Identify which cell holds the provided text, then report its [X, Y] central coordinate. 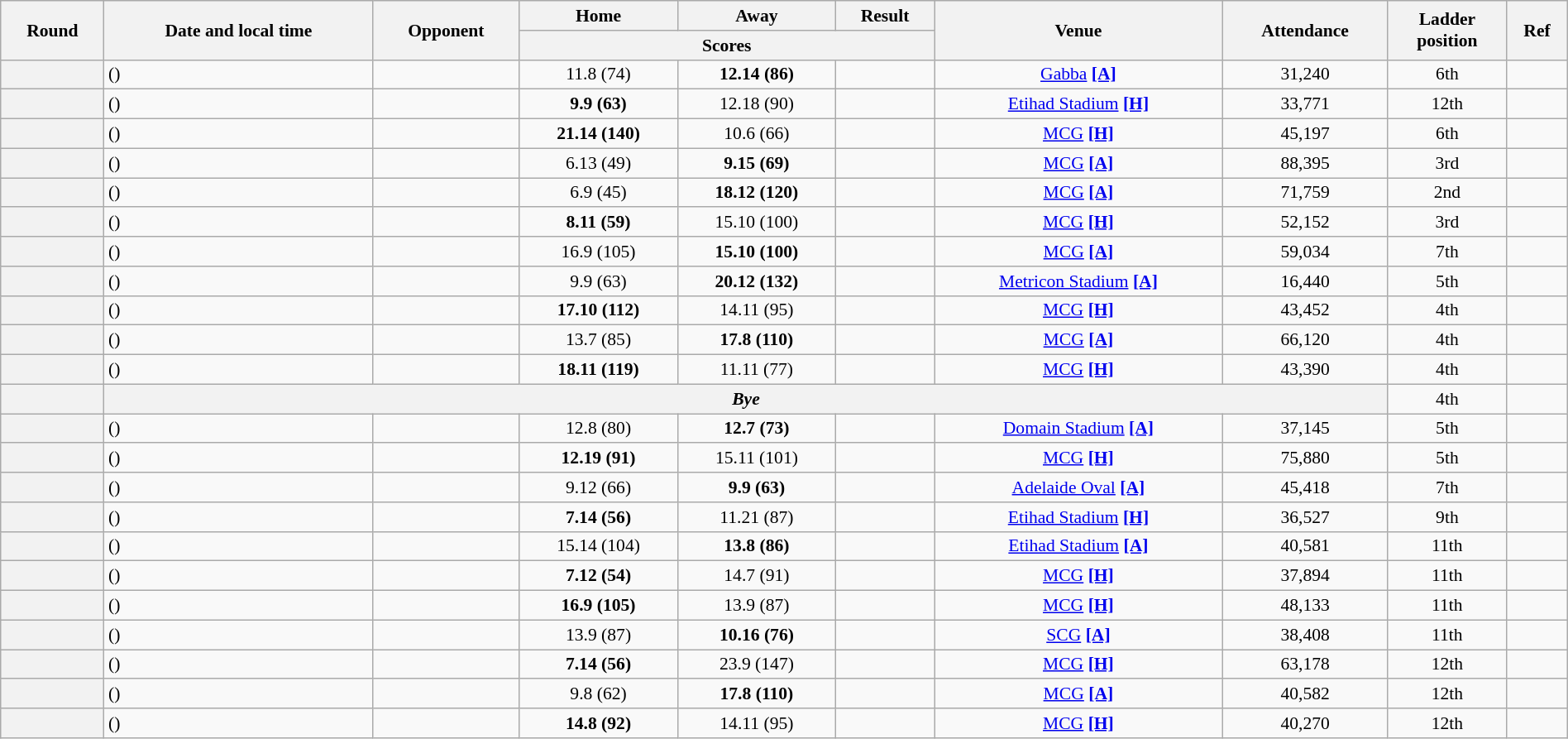
Scores [727, 46]
Domain Stadium [A] [1078, 429]
12.8 (80) [599, 429]
38,408 [1305, 635]
20.12 (132) [756, 281]
SCG [A] [1078, 635]
40,581 [1305, 546]
66,120 [1305, 340]
10.6 (66) [756, 134]
36,527 [1305, 517]
Ladderposition [1447, 30]
9th [1447, 517]
Ref [1537, 30]
9.15 (69) [756, 163]
18.12 (120) [756, 193]
8.11 (59) [599, 223]
Metricon Stadium [A] [1078, 281]
48,133 [1305, 606]
37,894 [1305, 576]
21.14 (140) [599, 134]
16,440 [1305, 281]
43,390 [1305, 370]
33,771 [1305, 104]
14.8 (92) [599, 723]
14.7 (91) [756, 576]
11.11 (77) [756, 370]
Home [599, 16]
43,452 [1305, 310]
Venue [1078, 30]
18.11 (119) [599, 370]
52,152 [1305, 223]
Date and local time [238, 30]
13.7 (85) [599, 340]
75,880 [1305, 458]
12.18 (90) [756, 104]
45,418 [1305, 487]
15.11 (101) [756, 458]
10.16 (76) [756, 635]
17.10 (112) [599, 310]
Opponent [447, 30]
6.13 (49) [599, 163]
88,395 [1305, 163]
12.7 (73) [756, 429]
63,178 [1305, 665]
12.19 (91) [599, 458]
Etihad Stadium [A] [1078, 546]
Result [885, 16]
11.8 (74) [599, 74]
23.9 (147) [756, 665]
71,759 [1305, 193]
12.14 (86) [756, 74]
40,270 [1305, 723]
59,034 [1305, 252]
9.12 (66) [599, 487]
40,582 [1305, 694]
45,197 [1305, 134]
Round [53, 30]
11.21 (87) [756, 517]
37,145 [1305, 429]
15.14 (104) [599, 546]
13.8 (86) [756, 546]
Gabba [A] [1078, 74]
Adelaide Oval [A] [1078, 487]
2nd [1447, 193]
6.9 (45) [599, 193]
7.12 (54) [599, 576]
Bye [746, 399]
Attendance [1305, 30]
31,240 [1305, 74]
Away [756, 16]
9.8 (62) [599, 694]
